Pinpoint the cell where the given text exists, returning its [x, y] midpoint coordinate. 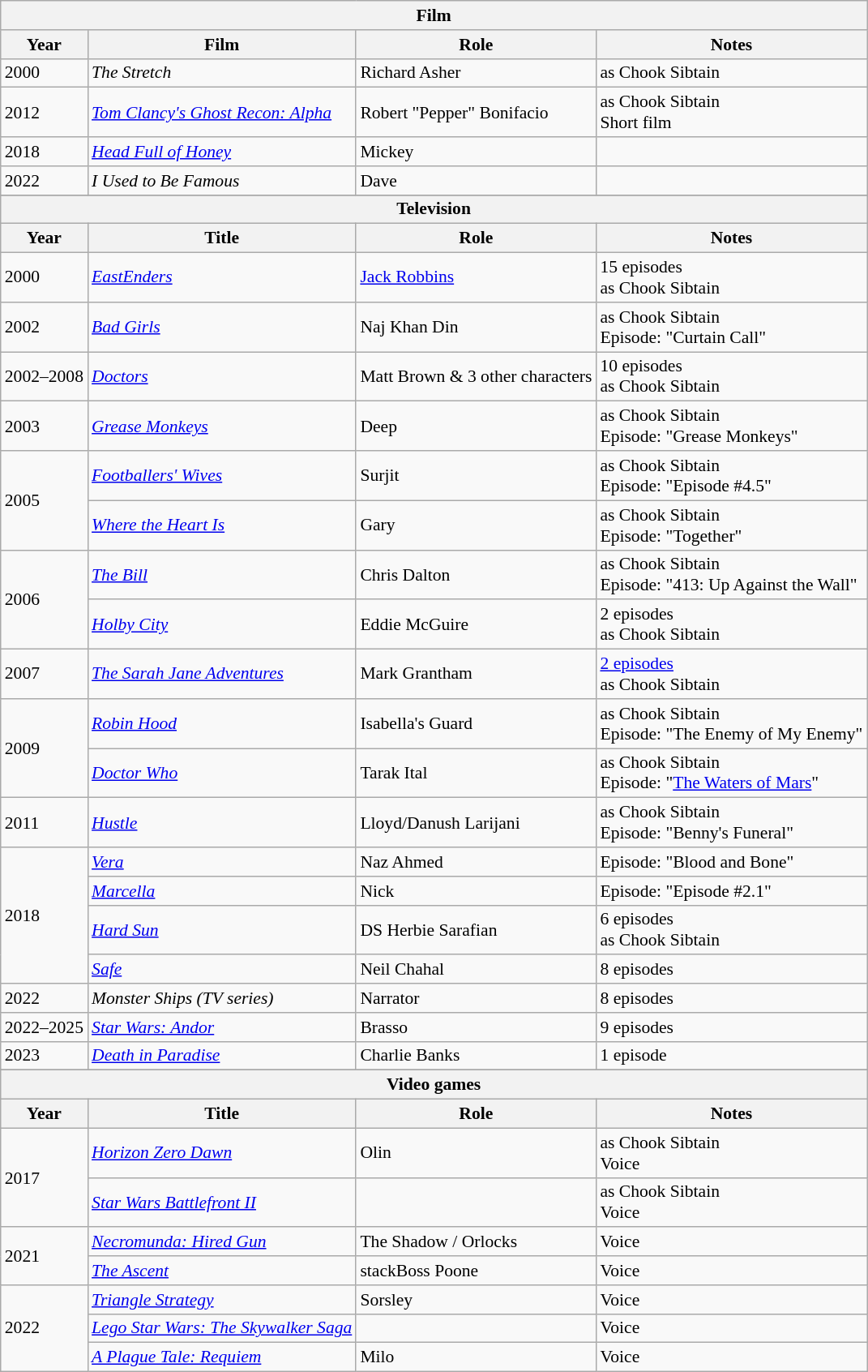
Deep [476, 427]
Richard Asher [476, 73]
The Ascent [222, 1271]
A Plague Tale: Requiem [222, 1357]
The Sarah Jane Adventures [222, 675]
Robert "Pepper" Bonifacio [476, 112]
Hard Sun [222, 929]
2009 [44, 748]
2002–2008 [44, 376]
2022–2025 [44, 1027]
Triangle Strategy [222, 1300]
Brasso [476, 1027]
Television [434, 209]
Sorsley [476, 1300]
The Bill [222, 574]
Footballers' Wives [222, 475]
Episode: "Blood and Bone" [731, 862]
Monster Ships (TV series) [222, 998]
15 episodesas Chook Sibtain [731, 277]
DS Herbie Sarafian [476, 929]
as Chook SibtainEpisode: "Curtain Call" [731, 328]
Lego Star Wars: The Skywalker Saga [222, 1328]
as Chook SibtainShort film [731, 112]
Naz Ahmed [476, 862]
Episode: "Episode #2.1" [731, 891]
Gary [476, 525]
as Chook SibtainEpisode: "Together" [731, 525]
2012 [44, 112]
Narrator [476, 998]
Chris Dalton [476, 574]
Nick [476, 891]
Star Wars: Andor [222, 1027]
Death in Paradise [222, 1056]
as Chook SibtainEpisode: "413: Up Against the Wall" [731, 574]
as Chook SibtainEpisode: "Grease Monkeys" [731, 427]
Naj Khan Din [476, 328]
Marcella [222, 891]
Hustle [222, 822]
as Chook SibtainEpisode: "Episode #4.5" [731, 475]
Grease Monkeys [222, 427]
Jack Robbins [476, 277]
EastEnders [222, 277]
2023 [44, 1056]
Head Full of Honey [222, 152]
Charlie Banks [476, 1056]
Dave [476, 181]
Olin [476, 1153]
Surjit [476, 475]
I Used to Be Famous [222, 181]
Isabella's Guard [476, 723]
as Chook Sibtain [731, 73]
Robin Hood [222, 723]
Safe [222, 970]
2006 [44, 599]
1 episode [731, 1056]
Neil Chahal [476, 970]
9 episodes [731, 1027]
6 episodesas Chook Sibtain [731, 929]
Horizon Zero Dawn [222, 1153]
stackBoss Poone [476, 1271]
2011 [44, 822]
Mickey [476, 152]
2003 [44, 427]
Where the Heart Is [222, 525]
Tom Clancy's Ghost Recon: Alpha [222, 112]
2007 [44, 675]
2017 [44, 1177]
2005 [44, 500]
10 episodesas Chook Sibtain [731, 376]
2002 [44, 328]
Eddie McGuire [476, 624]
Holby City [222, 624]
Doctor Who [222, 774]
Video games [434, 1085]
Matt Brown & 3 other characters [476, 376]
The Shadow / Orlocks [476, 1242]
Star Wars Battlefront II [222, 1202]
Tarak Ital [476, 774]
Lloyd/Danush Larijani [476, 822]
Bad Girls [222, 328]
Doctors [222, 376]
as Chook SibtainEpisode: "The Enemy of My Enemy" [731, 723]
Mark Grantham [476, 675]
Necromunda: Hired Gun [222, 1242]
The Stretch [222, 73]
2021 [44, 1257]
as Chook SibtainEpisode: "The Waters of Mars" [731, 774]
as Chook SibtainEpisode: "Benny's Funeral" [731, 822]
Milo [476, 1357]
Vera [222, 862]
